Output the (x, y) coordinate of the center of the cell containing the given text.  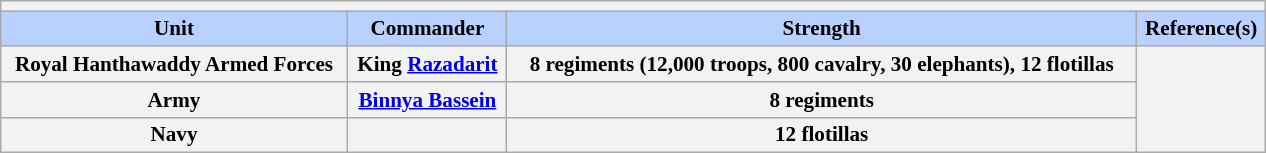
Army (174, 100)
12 flotillas (822, 134)
Reference(s) (1200, 28)
8 regiments (12,000 troops, 800 cavalry, 30 elephants), 12 flotillas (822, 64)
King Razadarit (428, 64)
Binnya Bassein (428, 100)
Strength (822, 28)
Royal Hanthawaddy Armed Forces (174, 64)
Unit (174, 28)
Commander (428, 28)
Navy (174, 134)
8 regiments (822, 100)
